Find where the given text appears and provide that cell's center as [x, y] coordinate. 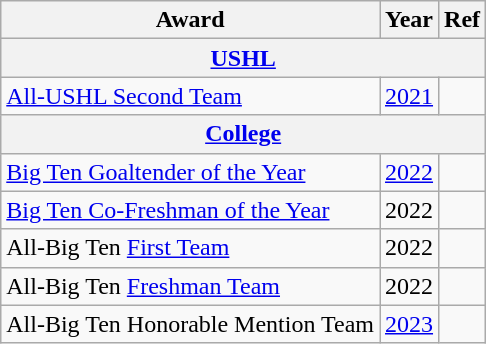
2021 [410, 96]
Award [190, 20]
All-Big Ten Freshman Team [190, 286]
Ref [462, 20]
USHL [244, 58]
Year [410, 20]
All-Big Ten Honorable Mention Team [190, 324]
College [244, 134]
All-Big Ten First Team [190, 248]
All-USHL Second Team [190, 96]
Big Ten Goaltender of the Year [190, 172]
Big Ten Co-Freshman of the Year [190, 210]
2023 [410, 324]
